Capture the cell that displays the provided text and extract its [x, y] central coordinate. 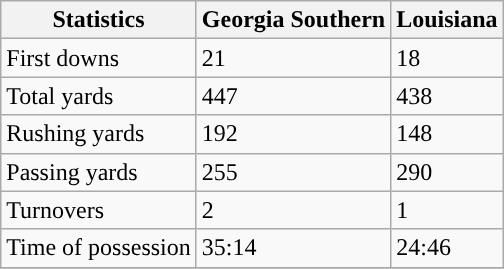
290 [447, 172]
Passing yards [99, 172]
Statistics [99, 20]
35:14 [293, 248]
Rushing yards [99, 134]
148 [447, 134]
21 [293, 58]
Louisiana [447, 20]
255 [293, 172]
Time of possession [99, 248]
Total yards [99, 96]
2 [293, 210]
1 [447, 210]
First downs [99, 58]
438 [447, 96]
Turnovers [99, 210]
447 [293, 96]
24:46 [447, 248]
192 [293, 134]
Georgia Southern [293, 20]
18 [447, 58]
